Return the [x, y] coordinate for the center point of the cell that contains the specified text.  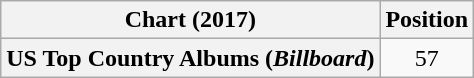
US Top Country Albums (Billboard) [190, 58]
Position [427, 20]
57 [427, 58]
Chart (2017) [190, 20]
